For the text-containing cell, return its midpoint in [X, Y] coordinate format. 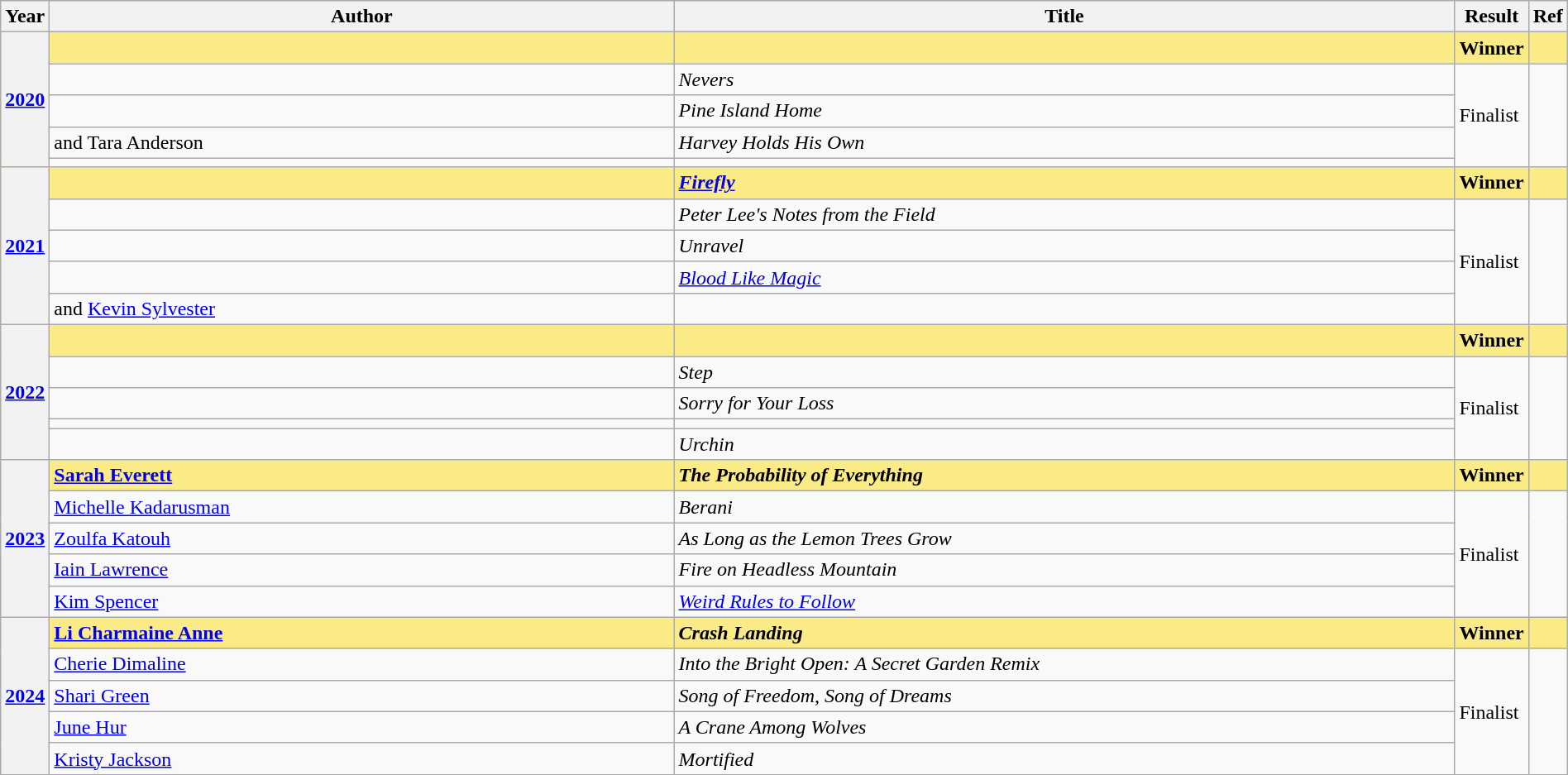
Blood Like Magic [1064, 277]
Year [25, 17]
Sorry for Your Loss [1064, 404]
As Long as the Lemon Trees Grow [1064, 538]
Sarah Everett [362, 476]
2020 [25, 99]
2021 [25, 246]
Berani [1064, 507]
Michelle Kadarusman [362, 507]
Li Charmaine Anne [362, 633]
Unravel [1064, 246]
Nevers [1064, 79]
Firefly [1064, 183]
2022 [25, 392]
Iain Lawrence [362, 570]
and Tara Anderson [362, 142]
Song of Freedom, Song of Dreams [1064, 696]
Fire on Headless Mountain [1064, 570]
Result [1492, 17]
Kristy Jackson [362, 758]
Peter Lee's Notes from the Field [1064, 214]
Crash Landing [1064, 633]
2024 [25, 696]
Into the Bright Open: A Secret Garden Remix [1064, 664]
Ref [1548, 17]
Step [1064, 371]
and Kevin Sylvester [362, 309]
The Probability of Everything [1064, 476]
Weird Rules to Follow [1064, 601]
Harvey Holds His Own [1064, 142]
A Crane Among Wolves [1064, 727]
Zoulfa Katouh [362, 538]
Pine Island Home [1064, 111]
Kim Spencer [362, 601]
2023 [25, 538]
Cherie Dimaline [362, 664]
Shari Green [362, 696]
Mortified [1064, 758]
Title [1064, 17]
Author [362, 17]
June Hur [362, 727]
Urchin [1064, 444]
